Find where the given text appears and provide that cell's center as (X, Y) coordinate. 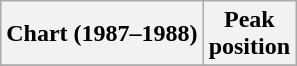
Peakposition (249, 34)
Chart (1987–1988) (102, 34)
